Determine the [x, y] coordinate at the center of the cell enclosing the given text.  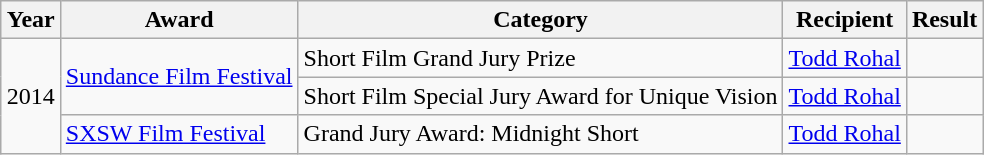
Short Film Grand Jury Prize [540, 58]
SXSW Film Festival [179, 134]
Grand Jury Award: Midnight Short [540, 134]
Sundance Film Festival [179, 77]
Result [944, 20]
Category [540, 20]
Short Film Special Jury Award for Unique Vision [540, 96]
Year [30, 20]
Award [179, 20]
Recipient [844, 20]
2014 [30, 96]
